Search for the cell housing the specified text and yield its [X, Y] center coordinate. 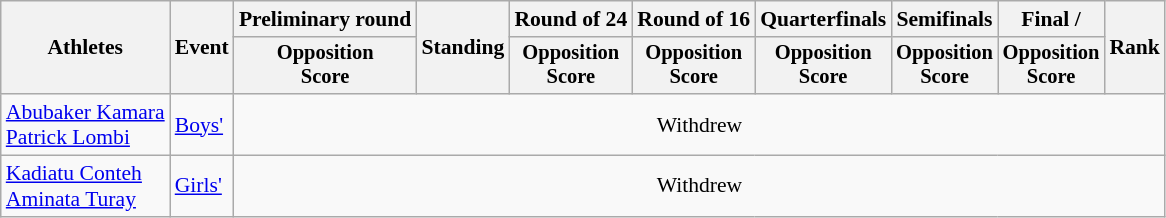
Semifinals [944, 19]
Final / [1052, 19]
Girls' [202, 186]
Quarterfinals [823, 19]
Round of 24 [570, 19]
Round of 16 [694, 19]
Abubaker KamaraPatrick Lombi [86, 124]
Event [202, 48]
Standing [462, 48]
Preliminary round [326, 19]
Athletes [86, 48]
Rank [1134, 48]
Boys' [202, 124]
Kadiatu ContehAminata Turay [86, 186]
